Identify which cell holds the provided text, then report its (x, y) central coordinate. 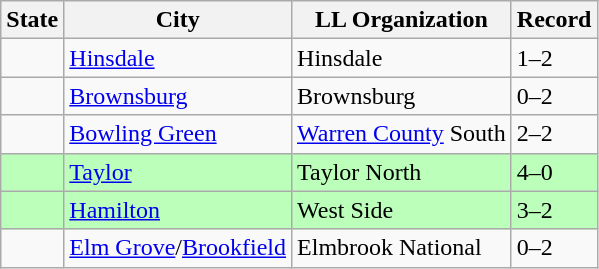
Taylor North (402, 172)
Record (554, 20)
Bowling Green (178, 134)
4–0 (554, 172)
Taylor (178, 172)
Elmbrook National (402, 248)
West Side (402, 210)
2–2 (554, 134)
Elm Grove/Brookfield (178, 248)
Hamilton (178, 210)
3–2 (554, 210)
Warren County South (402, 134)
1–2 (554, 58)
LL Organization (402, 20)
State (32, 20)
City (178, 20)
